Provide the [x, y] coordinate of the cell's center where the given text is located.  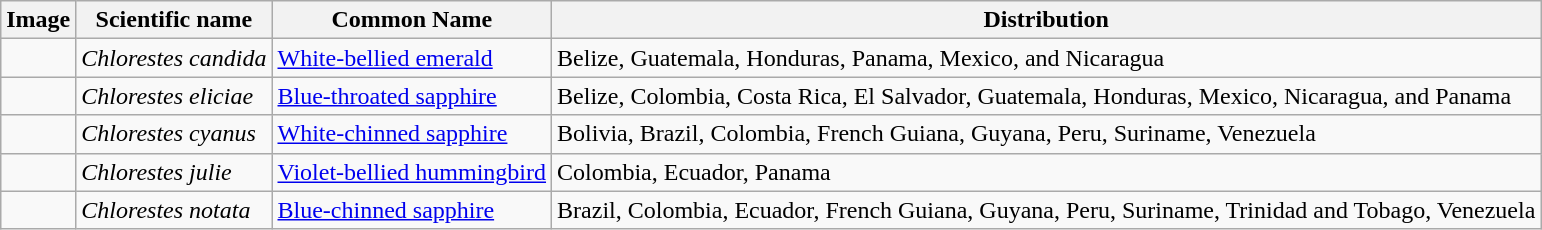
Belize, Guatemala, Honduras, Panama, Mexico, and Nicaragua [1046, 58]
Chlorestes eliciae [174, 96]
Distribution [1046, 20]
Violet-bellied hummingbird [412, 172]
Blue-throated sapphire [412, 96]
Belize, Colombia, Costa Rica, El Salvador, Guatemala, Honduras, Mexico, Nicaragua, and Panama [1046, 96]
Bolivia, Brazil, Colombia, French Guiana, Guyana, Peru, Suriname, Venezuela [1046, 134]
Chlorestes cyanus [174, 134]
Colombia, Ecuador, Panama [1046, 172]
White-bellied emerald [412, 58]
Chlorestes candida [174, 58]
Image [38, 20]
Blue-chinned sapphire [412, 210]
Chlorestes julie [174, 172]
Scientific name [174, 20]
Chlorestes notata [174, 210]
Brazil, Colombia, Ecuador, French Guiana, Guyana, Peru, Suriname, Trinidad and Tobago, Venezuela [1046, 210]
Common Name [412, 20]
White-chinned sapphire [412, 134]
